Output the (x, y) coordinate of the center of the cell containing the given text.  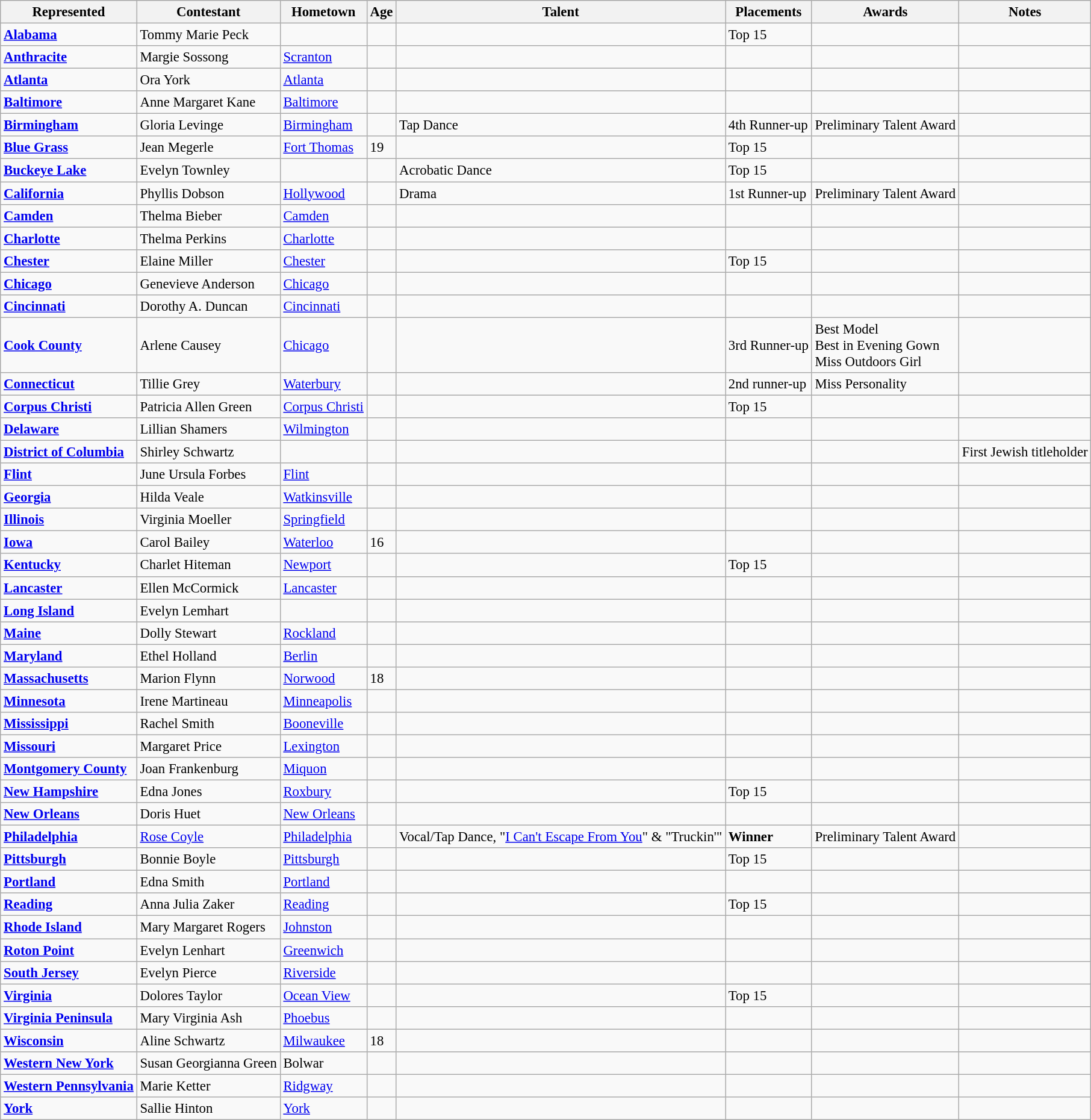
Susan Georgianna Green (208, 1063)
Evelyn Lemhart (208, 611)
Anna Julia Zaker (208, 905)
Maine (69, 633)
Shirley Schwartz (208, 452)
First Jewish titleholder (1025, 452)
Joan Frankenburg (208, 769)
Tommy Marie Peck (208, 35)
Evelyn Lenhart (208, 950)
Margaret Price (208, 746)
Acrobatic Dance (561, 170)
Ridgway (323, 1086)
Evelyn Pierce (208, 972)
Massachusetts (69, 679)
Marion Flynn (208, 679)
Tap Dance (561, 125)
Delaware (69, 429)
Long Island (69, 611)
Miquon (323, 769)
Jean Megerle (208, 148)
4th Runner-up (768, 125)
Minneapolis (323, 701)
Phoebus (323, 1018)
Tillie Grey (208, 384)
Milwaukee (323, 1041)
Evelyn Townley (208, 170)
Kentucky (69, 565)
Awards (885, 12)
Anne Margaret Kane (208, 102)
Hometown (323, 12)
Riverside (323, 972)
Roxbury (323, 792)
June Ursula Forbes (208, 474)
Best ModelBest in Evening GownMiss Outdoors Girl (885, 345)
Elaine Miller (208, 261)
Dorothy A. Duncan (208, 306)
1st Runner-up (768, 193)
Illinois (69, 520)
Wisconsin (69, 1041)
Marie Ketter (208, 1086)
California (69, 193)
Charlet Hiteman (208, 565)
Western New York (69, 1063)
Bonnie Boyle (208, 859)
New Hampshire (69, 792)
Rachel Smith (208, 724)
Patricia Allen Green (208, 406)
Vocal/Tap Dance, "I Can't Escape From You" & "Truckin'" (561, 837)
Georgia (69, 497)
Thelma Bieber (208, 216)
Rose Coyle (208, 837)
Represented (69, 12)
Age (382, 12)
Edna Smith (208, 882)
Aline Schwartz (208, 1041)
District of Columbia (69, 452)
Dolores Taylor (208, 995)
Placements (768, 12)
Lillian Shamers (208, 429)
Bolwar (323, 1063)
Doris Huet (208, 814)
Ellen McCormick (208, 588)
Rhode Island (69, 927)
Scranton (323, 57)
Hollywood (323, 193)
Hilda Veale (208, 497)
Mary Virginia Ash (208, 1018)
Waterbury (323, 384)
Waterloo (323, 543)
Missouri (69, 746)
Dolly Stewart (208, 633)
Ocean View (323, 995)
Phyllis Dobson (208, 193)
Winner (768, 837)
Johnston (323, 927)
Edna Jones (208, 792)
Mary Margaret Rogers (208, 927)
Wilmington (323, 429)
Roton Point (69, 950)
19 (382, 148)
Lexington (323, 746)
Watkinsville (323, 497)
Fort Thomas (323, 148)
Norwood (323, 679)
Iowa (69, 543)
Anthracite (69, 57)
Carol Bailey (208, 543)
Greenwich (323, 950)
Miss Personality (885, 384)
Springfield (323, 520)
Notes (1025, 12)
Mississippi (69, 724)
Alabama (69, 35)
Cook County (69, 345)
Virginia Moeller (208, 520)
Virginia (69, 995)
Ora York (208, 80)
2nd runner-up (768, 384)
Thelma Perkins (208, 238)
Minnesota (69, 701)
Newport (323, 565)
Western Pennsylvania (69, 1086)
Ethel Holland (208, 656)
Genevieve Anderson (208, 284)
Irene Martineau (208, 701)
Arlene Causey (208, 345)
Montgomery County (69, 769)
Contestant (208, 12)
Drama (561, 193)
Berlin (323, 656)
Rockland (323, 633)
Margie Sossong (208, 57)
Buckeye Lake (69, 170)
South Jersey (69, 972)
3rd Runner-up (768, 345)
Booneville (323, 724)
Sallie Hinton (208, 1109)
Connecticut (69, 384)
Talent (561, 12)
Maryland (69, 656)
Virginia Peninsula (69, 1018)
16 (382, 543)
Gloria Levinge (208, 125)
Blue Grass (69, 148)
